Locate the cell with the specified text and output its [x, y] center coordinate. 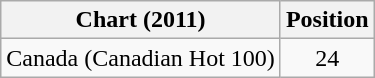
Chart (2011) [141, 20]
Canada (Canadian Hot 100) [141, 58]
Position [327, 20]
24 [327, 58]
